Extract the (X, Y) coordinate from the center of the cell holding the provided text.  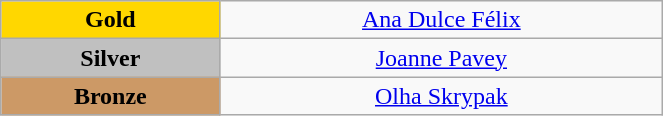
Silver (110, 58)
Bronze (110, 96)
Olha Skrypak (442, 96)
Joanne Pavey (442, 58)
Gold (110, 20)
Ana Dulce Félix (442, 20)
